Capture the cell that displays the provided text and extract its [x, y] central coordinate. 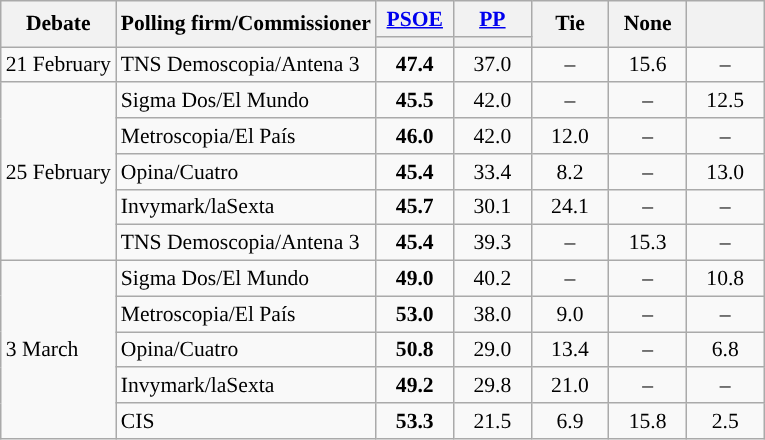
13.4 [570, 350]
15.8 [648, 421]
8.2 [570, 172]
39.3 [493, 243]
Debate [58, 24]
21.0 [570, 386]
49.2 [415, 386]
21 February [58, 65]
29.0 [493, 350]
24.1 [570, 207]
53.3 [415, 421]
47.4 [415, 65]
45.7 [415, 207]
40.2 [493, 279]
53.0 [415, 314]
15.6 [648, 65]
3 March [58, 350]
12.0 [570, 136]
13.0 [725, 172]
15.3 [648, 243]
None [648, 24]
CIS [246, 421]
33.4 [493, 172]
37.0 [493, 65]
PP [493, 19]
50.8 [415, 350]
49.0 [415, 279]
9.0 [570, 314]
10.8 [725, 279]
45.5 [415, 101]
2.5 [725, 421]
21.5 [493, 421]
38.0 [493, 314]
25 February [58, 172]
Tie [570, 24]
PSOE [415, 19]
6.9 [570, 421]
29.8 [493, 386]
46.0 [415, 136]
Polling firm/Commissioner [246, 24]
6.8 [725, 350]
30.1 [493, 207]
12.5 [725, 101]
